Extract the (x, y) coordinate from the center of the cell holding the provided text.  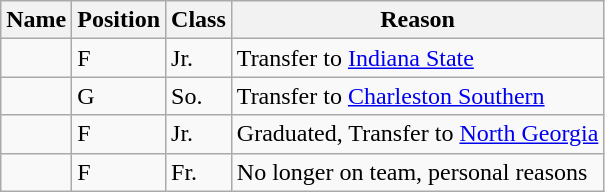
Graduated, Transfer to North Georgia (418, 134)
Fr. (199, 172)
G (119, 96)
Position (119, 20)
Transfer to Charleston Southern (418, 96)
Class (199, 20)
Transfer to Indiana State (418, 58)
Name (36, 20)
So. (199, 96)
Reason (418, 20)
No longer on team, personal reasons (418, 172)
